Detect which cell encompasses the target text, then output its [x, y] center coordinate. 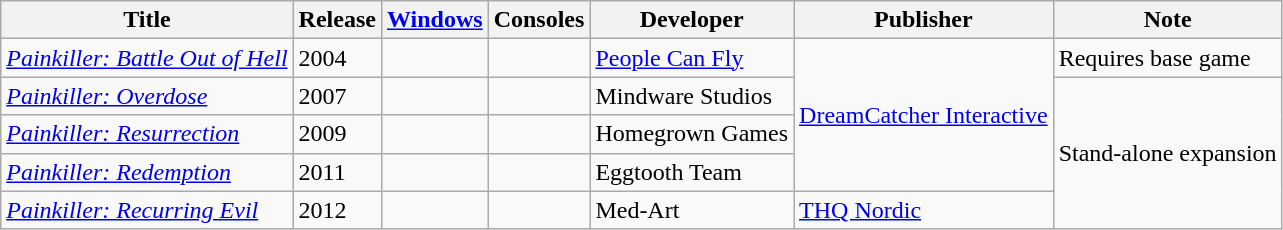
Publisher [924, 20]
People Can Fly [692, 58]
Med-Art [692, 210]
Painkiller: Recurring Evil [147, 210]
Mindware Studios [692, 96]
Painkiller: Resurrection [147, 134]
Painkiller: Overdose [147, 96]
Note [1168, 20]
Painkiller: Battle Out of Hell [147, 58]
Release [337, 20]
Title [147, 20]
Requires base game [1168, 58]
Homegrown Games [692, 134]
2012 [337, 210]
THQ Nordic [924, 210]
2007 [337, 96]
Developer [692, 20]
DreamCatcher Interactive [924, 115]
2009 [337, 134]
Consoles [539, 20]
Eggtooth Team [692, 172]
Stand-alone expansion [1168, 153]
2011 [337, 172]
Windows [434, 20]
2004 [337, 58]
Painkiller: Redemption [147, 172]
